Identify which cell holds the provided text, then report its [x, y] central coordinate. 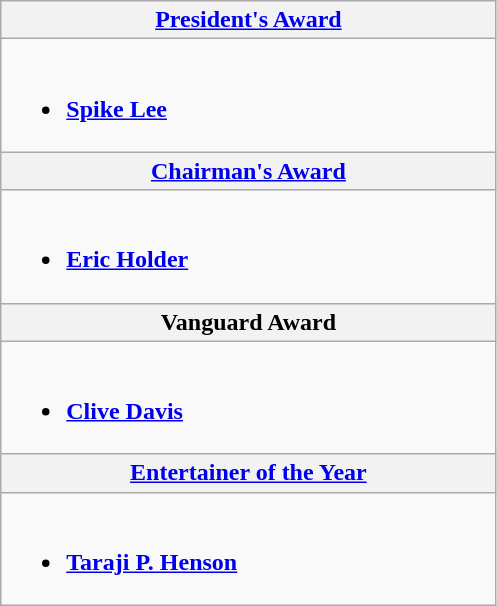
Eric Holder [248, 246]
Entertainer of the Year [248, 473]
Spike Lee [248, 96]
Clive Davis [248, 398]
Vanguard Award [248, 322]
Taraji P. Henson [248, 548]
President's Award [248, 20]
Chairman's Award [248, 171]
